Return (x, y) of the center of cell containing provided text 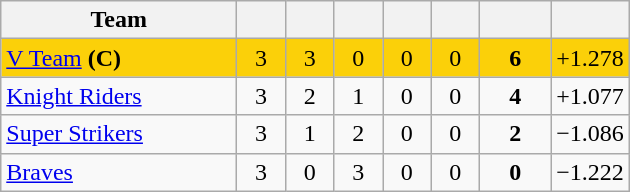
−1.222 (590, 172)
Knight Riders (119, 96)
V Team (C) (119, 58)
+1.278 (590, 58)
Braves (119, 172)
Team (119, 20)
4 (516, 96)
Super Strikers (119, 134)
−1.086 (590, 134)
6 (516, 58)
+1.077 (590, 96)
